Provide the [X, Y] coordinate of the cell's center where the given text is located.  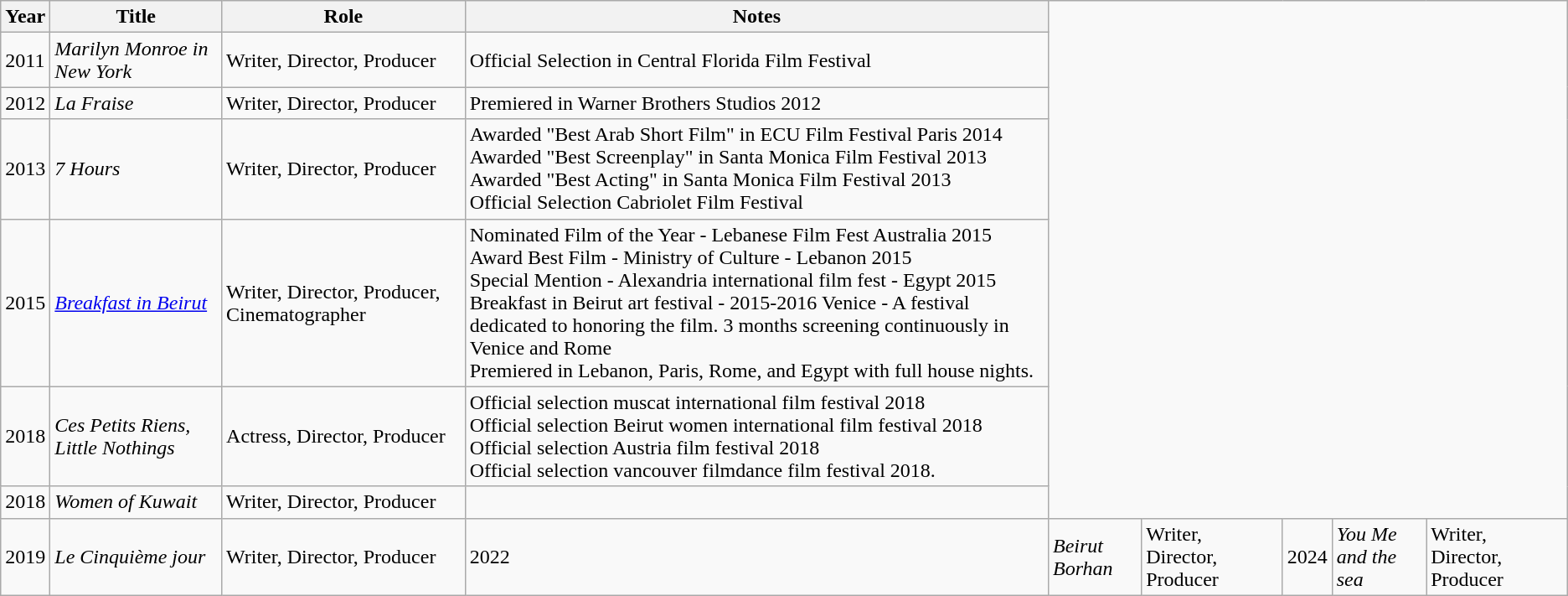
Writer, Director, Producer, Cinematographer [343, 303]
Notes [756, 17]
Marilyn Monroe in New York [136, 60]
Women of Kuwait [136, 502]
2013 [25, 169]
Premiered in Warner Brothers Studios 2012 [756, 103]
Le Cinquième jour [136, 557]
Breakfast in Beirut [136, 303]
Ces Petits Riens, Little Nothings [136, 436]
2022 [756, 557]
2012 [25, 103]
Year [25, 17]
Beirut Borhan [1096, 557]
Title [136, 17]
7 Hours [136, 169]
2011 [25, 60]
You Me and the sea [1379, 557]
La Fraise [136, 103]
2019 [25, 557]
2024 [1307, 557]
Official Selection in Central Florida Film Festival [756, 60]
Role [343, 17]
Actress, Director, Producer [343, 436]
2015 [25, 303]
